From the cell containing the given text, extract its center point as (X, Y) coordinate. 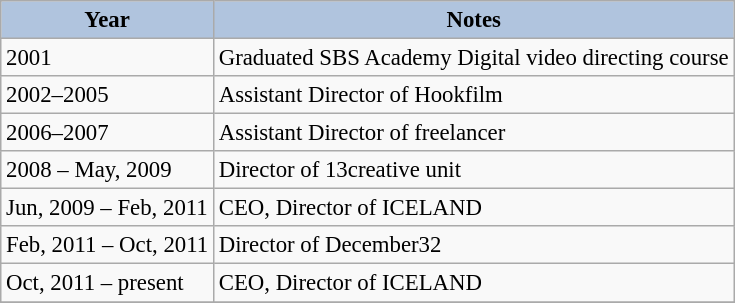
Graduated SBS Academy Digital video directing course (474, 58)
2008 – May, 2009 (108, 170)
2001 (108, 58)
Oct, 2011 – present (108, 283)
Director of 13creative unit (474, 170)
Assistant Director of freelancer (474, 133)
Feb, 2011 – Oct, 2011 (108, 245)
2002–2005 (108, 95)
2006–2007 (108, 133)
Year (108, 20)
Director of December32 (474, 245)
Assistant Director of Hookfilm (474, 95)
Jun, 2009 – Feb, 2011 (108, 208)
Notes (474, 20)
